Return the (x, y) coordinate for the center point of the cell that contains the specified text.  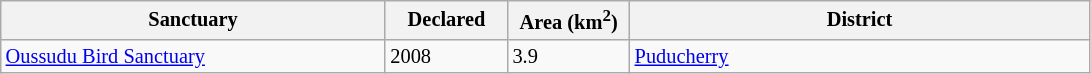
Puducherry (860, 56)
District (860, 20)
Area (km2) (569, 20)
Declared (446, 20)
3.9 (569, 56)
Sanctuary (194, 20)
Oussudu Bird Sanctuary (194, 56)
2008 (446, 56)
